Identify which cell holds the provided text, then report its (X, Y) central coordinate. 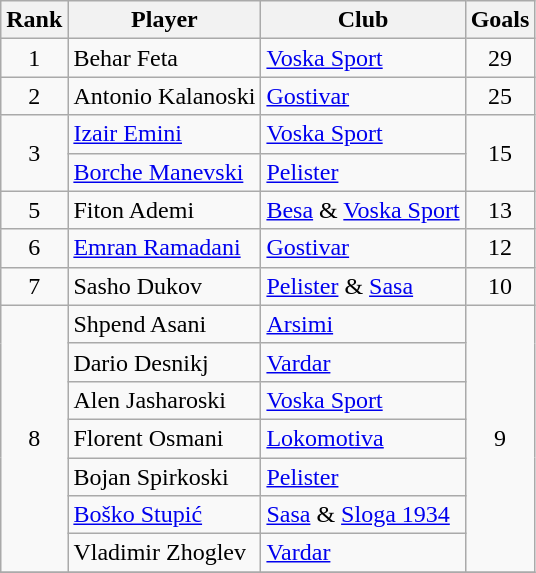
Bojan Spirkoski (164, 477)
Rank (34, 20)
8 (34, 438)
Dario Desnikj (164, 362)
7 (34, 286)
Izair Emini (164, 134)
Florent Osmani (164, 438)
Player (164, 20)
Borche Manevski (164, 172)
5 (34, 210)
Goals (500, 20)
Arsimi (363, 324)
Vladimir Zhoglev (164, 553)
6 (34, 248)
9 (500, 438)
25 (500, 96)
Alen Jasharoski (164, 400)
Sasa & Sloga 1934 (363, 515)
Besa & Voska Sport (363, 210)
Shpend Asani (164, 324)
2 (34, 96)
Boško Stupić (164, 515)
Emran Ramadani (164, 248)
15 (500, 153)
Club (363, 20)
29 (500, 58)
1 (34, 58)
3 (34, 153)
Lokomotiva (363, 438)
Fiton Ademi (164, 210)
Behar Feta (164, 58)
13 (500, 210)
Sasho Dukov (164, 286)
Pelister & Sasa (363, 286)
10 (500, 286)
Antonio Kalanoski (164, 96)
12 (500, 248)
